Return the (x, y) coordinate for the center point of the cell that contains the specified text.  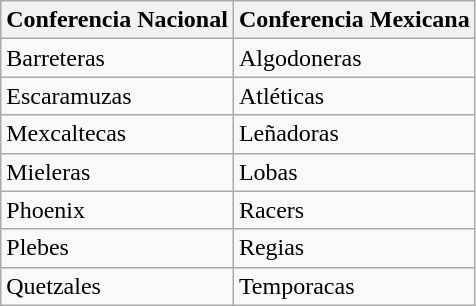
Racers (354, 210)
Conferencia Nacional (118, 20)
Barreteras (118, 58)
Conferencia Mexicana (354, 20)
Escaramuzas (118, 96)
Leñadoras (354, 134)
Atléticas (354, 96)
Mexcaltecas (118, 134)
Plebes (118, 248)
Lobas (354, 172)
Temporacas (354, 286)
Regias (354, 248)
Quetzales (118, 286)
Mieleras (118, 172)
Algodoneras (354, 58)
Phoenix (118, 210)
